Search for the cell housing the specified text and yield its [X, Y] center coordinate. 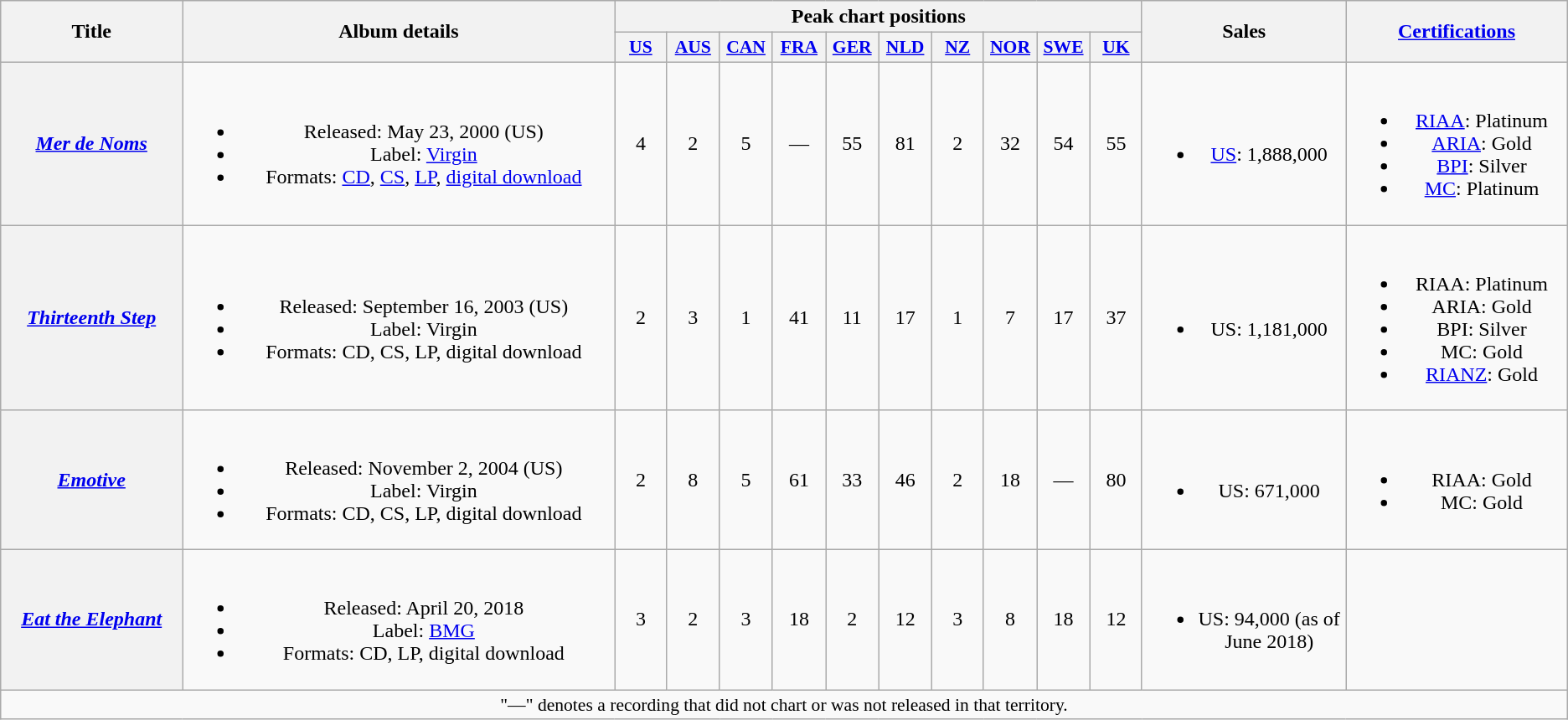
GER [853, 48]
Emotive [92, 481]
81 [905, 143]
37 [1116, 316]
80 [1116, 481]
61 [799, 481]
Album details [399, 32]
RIAA: PlatinumARIA: GoldBPI: SilverMC: GoldRIANZ: Gold [1457, 316]
Thirteenth Step [92, 316]
7 [1010, 316]
US: 1,181,000 [1243, 316]
SWE [1064, 48]
FRA [799, 48]
Title [92, 32]
NLD [905, 48]
54 [1064, 143]
Released: November 2, 2004 (US)Label: VirginFormats: CD, CS, LP, digital download [399, 481]
Sales [1243, 32]
"—" denotes a recording that did not chart or was not released in that territory. [784, 705]
41 [799, 316]
RIAA: PlatinumARIA: GoldBPI: SilverMC: Platinum [1457, 143]
Released: September 16, 2003 (US)Label: VirginFormats: CD, CS, LP, digital download [399, 316]
US: 94,000 (as of June 2018) [1243, 620]
RIAA: GoldMC: Gold [1457, 481]
US: 1,888,000 [1243, 143]
Mer de Noms [92, 143]
Eat the Elephant [92, 620]
AUS [694, 48]
CAN [745, 48]
Released: April 20, 2018Label: BMGFormats: CD, LP, digital download [399, 620]
Certifications [1457, 32]
UK [1116, 48]
33 [853, 481]
US [641, 48]
Peak chart positions [878, 17]
32 [1010, 143]
11 [853, 316]
NZ [957, 48]
NOR [1010, 48]
46 [905, 481]
4 [641, 143]
US: 671,000 [1243, 481]
Released: May 23, 2000 (US)Label: VirginFormats: CD, CS, LP, digital download [399, 143]
